Return (X, Y) of the center of cell containing provided text 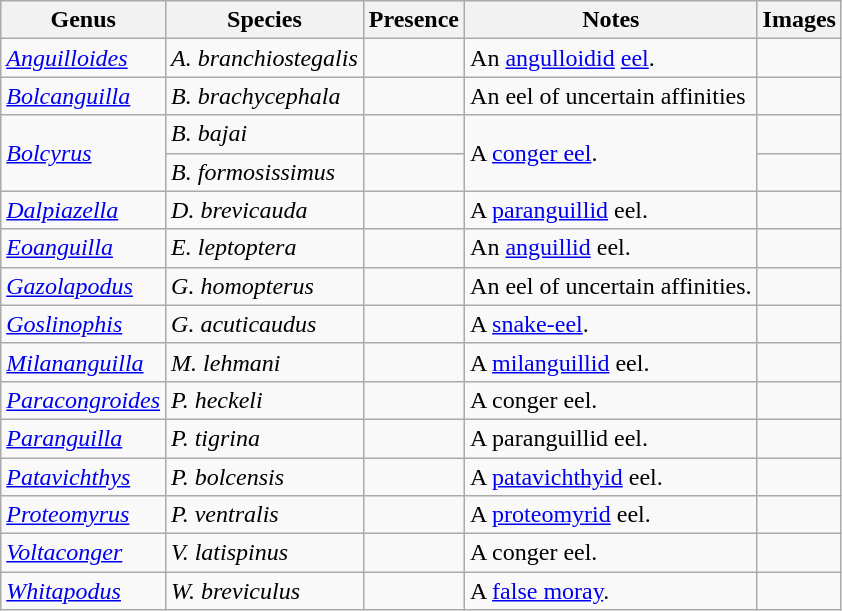
B. formosissimus (265, 172)
A milanguillid eel. (612, 362)
B. bajai (265, 134)
An angulloidid eel. (612, 58)
A. branchiostegalis (265, 58)
An eel of uncertain affinities (612, 96)
Proteomyrus (84, 515)
P. bolcensis (265, 477)
A proteomyrid eel. (612, 515)
Anguilloides (84, 58)
A false moray. (612, 591)
Dalpiazella (84, 210)
Goslinophis (84, 324)
An eel of uncertain affinities. (612, 286)
A patavichthyid eel. (612, 477)
Voltaconger (84, 553)
Paracongroides (84, 400)
Milananguilla (84, 362)
Paranguilla (84, 438)
V. latispinus (265, 553)
Species (265, 20)
G. homopterus (265, 286)
P. heckeli (265, 400)
B. brachycephala (265, 96)
Genus (84, 20)
P. ventralis (265, 515)
D. brevicauda (265, 210)
E. leptoptera (265, 248)
Eoanguilla (84, 248)
M. lehmani (265, 362)
W. breviculus (265, 591)
Patavichthys (84, 477)
Bolcyrus (84, 153)
P. tigrina (265, 438)
Images (799, 20)
Notes (612, 20)
A snake-eel. (612, 324)
Bolcanguilla (84, 96)
G. acuticaudus (265, 324)
Presence (414, 20)
Whitapodus (84, 591)
An anguillid eel. (612, 248)
Gazolapodus (84, 286)
